Provide the [x, y] coordinate of the cell's center where the given text is located.  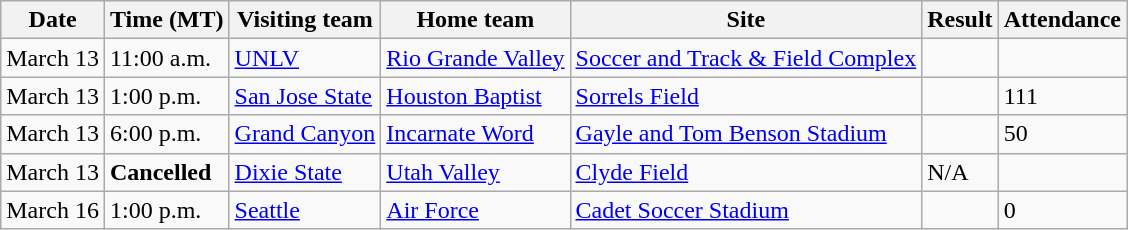
Houston Baptist [476, 96]
Seattle [305, 210]
11:00 a.m. [166, 58]
Time (MT) [166, 20]
San Jose State [305, 96]
Soccer and Track & Field Complex [746, 58]
Cadet Soccer Stadium [746, 210]
Clyde Field [746, 172]
Attendance [1062, 20]
Home team [476, 20]
Utah Valley [476, 172]
UNLV [305, 58]
N/A [960, 172]
Grand Canyon [305, 134]
Date [53, 20]
Sorrels Field [746, 96]
6:00 p.m. [166, 134]
50 [1062, 134]
0 [1062, 210]
Result [960, 20]
Visiting team [305, 20]
Cancelled [166, 172]
Dixie State [305, 172]
March 16 [53, 210]
Site [746, 20]
111 [1062, 96]
Rio Grande Valley [476, 58]
Air Force [476, 210]
Gayle and Tom Benson Stadium [746, 134]
Incarnate Word [476, 134]
